For the text-containing cell, return its midpoint in [X, Y] coordinate format. 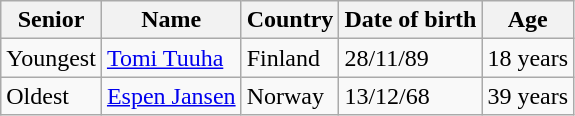
Finland [290, 58]
39 years [528, 96]
18 years [528, 58]
28/11/89 [410, 58]
Norway [290, 96]
Youngest [52, 58]
Name [171, 20]
Tomi Tuuha [171, 58]
Oldest [52, 96]
Age [528, 20]
13/12/68 [410, 96]
Espen Jansen [171, 96]
Senior [52, 20]
Date of birth [410, 20]
Country [290, 20]
